For the text-containing cell, return its midpoint in (X, Y) coordinate format. 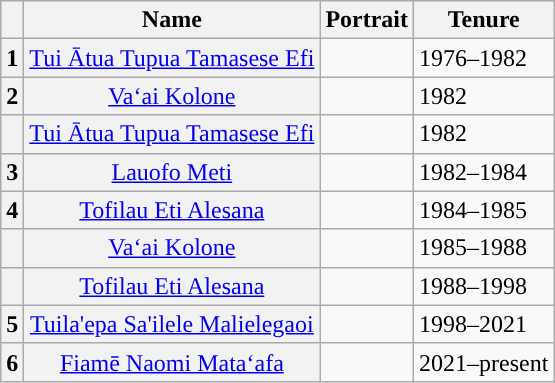
Name (172, 20)
Tuila'epa Sa'ilele Malielegaoi (172, 324)
3 (12, 172)
1988–1998 (484, 286)
5 (12, 324)
1984–1985 (484, 210)
2021–present (484, 362)
4 (12, 210)
1998–2021 (484, 324)
Fiamē Naomi Mataʻafa (172, 362)
1 (12, 58)
Portrait (367, 20)
2 (12, 96)
Tenure (484, 20)
6 (12, 362)
1982–1984 (484, 172)
1985–1988 (484, 248)
1976–1982 (484, 58)
Lauofo Meti (172, 172)
